Extract the (x, y) coordinate from the center of the cell holding the provided text.  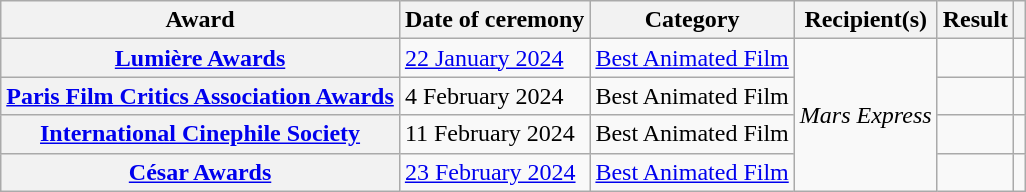
Lumière Awards (200, 58)
Mars Express (866, 115)
22 January 2024 (494, 58)
Result (975, 20)
Award (200, 20)
César Awards (200, 172)
11 February 2024 (494, 134)
23 February 2024 (494, 172)
Recipient(s) (866, 20)
4 February 2024 (494, 96)
Date of ceremony (494, 20)
Category (692, 20)
International Cinephile Society (200, 134)
Paris Film Critics Association Awards (200, 96)
